Provide the [X, Y] coordinate of the cell's center where the given text is located.  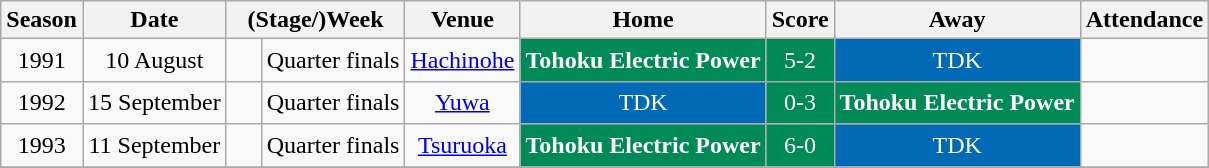
1993 [42, 146]
Tsuruoka [462, 146]
Season [42, 20]
Away [957, 20]
11 September [154, 146]
Score [800, 20]
Venue [462, 20]
15 September [154, 102]
6-0 [800, 146]
(Stage/)Week [316, 20]
1991 [42, 60]
Date [154, 20]
Home [643, 20]
Hachinohe [462, 60]
1992 [42, 102]
Attendance [1144, 20]
Yuwa [462, 102]
10 August [154, 60]
5-2 [800, 60]
0-3 [800, 102]
